Output the (x, y) coordinate of the center of the cell containing the given text.  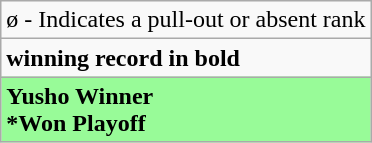
ø - Indicates a pull-out or absent rank (186, 20)
winning record in bold (186, 58)
Yusho Winner*Won Playoff (186, 110)
